Extract the (x, y) coordinate from the center of the cell holding the provided text.  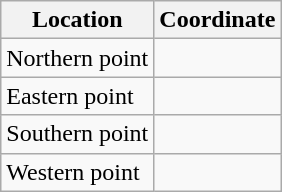
Southern point (78, 134)
Coordinate (218, 20)
Location (78, 20)
Eastern point (78, 96)
Western point (78, 172)
Northern point (78, 58)
